Extract the (x, y) coordinate from the center of the cell holding the provided text.  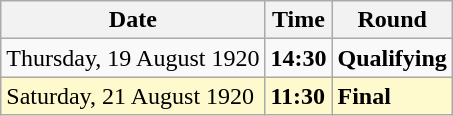
Saturday, 21 August 1920 (133, 96)
Date (133, 20)
11:30 (298, 96)
14:30 (298, 58)
Qualifying (392, 58)
Final (392, 96)
Time (298, 20)
Round (392, 20)
Thursday, 19 August 1920 (133, 58)
